Capture the cell that displays the provided text and extract its [x, y] central coordinate. 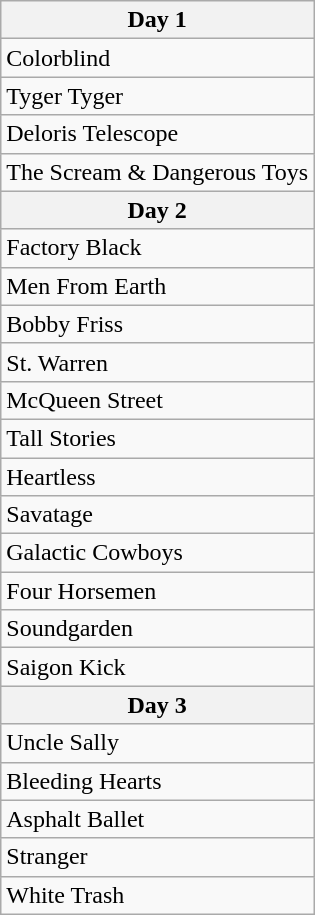
Factory Black [158, 248]
Day 3 [158, 705]
St. Warren [158, 362]
White Trash [158, 895]
Stranger [158, 857]
Day 1 [158, 20]
Colorblind [158, 58]
Galactic Cowboys [158, 553]
Heartless [158, 477]
McQueen Street [158, 400]
Soundgarden [158, 629]
Tyger Tyger [158, 96]
Saigon Kick [158, 667]
The Scream & Dangerous Toys [158, 172]
Savatage [158, 515]
Men From Earth [158, 286]
Tall Stories [158, 438]
Bobby Friss [158, 324]
Day 2 [158, 210]
Deloris Telescope [158, 134]
Uncle Sally [158, 743]
Asphalt Ballet [158, 819]
Four Horsemen [158, 591]
Bleeding Hearts [158, 781]
